From the cell containing the given text, extract its center point as [X, Y] coordinate. 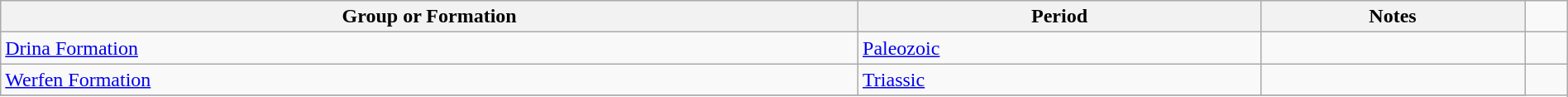
Triassic [1060, 80]
Group or Formation [430, 17]
Drina Formation [430, 48]
Paleozoic [1060, 48]
Werfen Formation [430, 80]
Period [1060, 17]
Notes [1393, 17]
